Return (X, Y) of the center of cell containing provided text 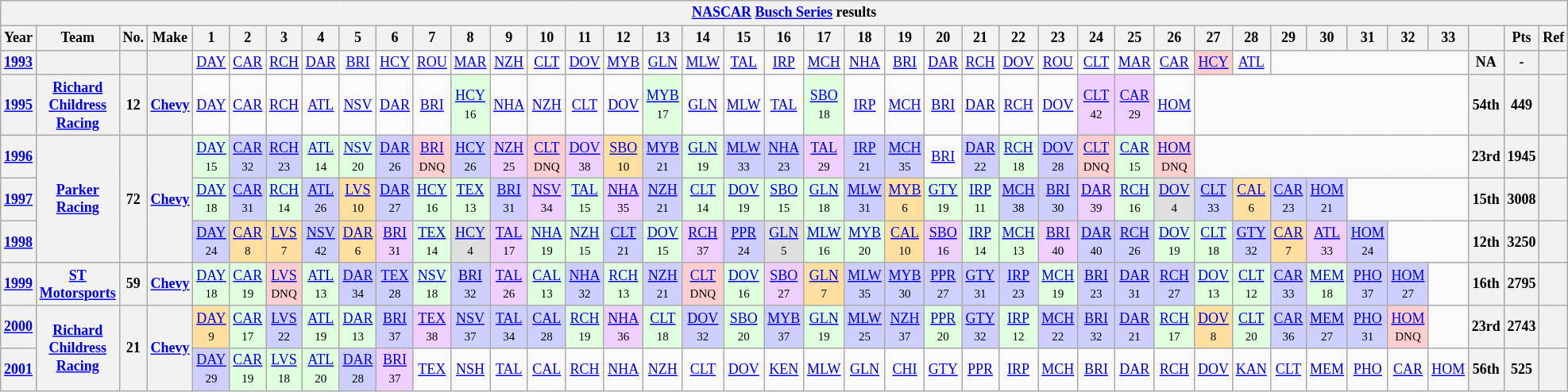
MLW35 (864, 284)
CAL10 (905, 242)
TEX38 (432, 327)
33 (1449, 38)
Year (19, 38)
NSV20 (357, 156)
Team (78, 38)
16th (1487, 284)
14 (702, 38)
MYB6 (905, 199)
CLT14 (702, 199)
20 (944, 38)
1998 (19, 242)
2795 (1522, 284)
MCH22 (1058, 327)
27 (1214, 38)
LVS10 (357, 199)
CAR17 (248, 327)
LVS18 (284, 370)
IRP12 (1018, 327)
CAR33 (1288, 284)
Ref (1554, 38)
NA (1487, 62)
MYB37 (784, 327)
CAR31 (248, 199)
NHA35 (624, 199)
TEX13 (470, 199)
ATL20 (321, 370)
RCH16 (1134, 199)
22 (1018, 38)
ATL26 (321, 199)
1997 (19, 199)
RCH13 (624, 284)
6 (396, 38)
NHA32 (585, 284)
MCH38 (1018, 199)
TAL26 (509, 284)
DAR22 (980, 156)
RCH23 (284, 156)
NSH (470, 370)
GTY19 (944, 199)
31 (1368, 38)
SBO27 (784, 284)
CAR7 (1288, 242)
NASCAR Busch Series results (785, 13)
TAL15 (585, 199)
9 (509, 38)
IRP14 (980, 242)
4 (321, 38)
DAR13 (357, 327)
3008 (1522, 199)
15 (743, 38)
DAR34 (357, 284)
2 (248, 38)
DOV28 (1058, 156)
3 (284, 38)
TEX (432, 370)
CAR29 (1134, 105)
CAL6 (1251, 199)
RCH37 (702, 242)
1996 (19, 156)
MEM27 (1327, 327)
CLT21 (624, 242)
18 (864, 38)
BRI30 (1058, 199)
30 (1327, 38)
CAR23 (1288, 199)
DAR28 (357, 370)
56th (1487, 370)
MEM (1327, 370)
525 (1522, 370)
RCH14 (284, 199)
KEN (784, 370)
59 (133, 284)
16 (784, 38)
8 (470, 38)
MEM18 (1327, 284)
DAR40 (1096, 242)
HOM21 (1327, 199)
IRP11 (980, 199)
MCH19 (1058, 284)
RCH26 (1134, 242)
TAL29 (825, 156)
DAR26 (396, 156)
DAR31 (1134, 284)
CAR8 (248, 242)
ST Motorsports (78, 284)
DOV13 (1214, 284)
MYB21 (663, 156)
1993 (19, 62)
CAR36 (1288, 327)
IRP21 (864, 156)
NZH15 (585, 242)
2000 (19, 327)
72 (133, 198)
MYB (624, 62)
- (1522, 62)
MLW31 (864, 199)
1945 (1522, 156)
HCY4 (470, 242)
LVSDNQ (284, 284)
GLN5 (784, 242)
CLT20 (1251, 327)
GLN18 (825, 199)
DOV16 (743, 284)
MLW16 (825, 242)
HOM27 (1408, 284)
PPR (980, 370)
DOV15 (663, 242)
ATL19 (321, 327)
DAR27 (396, 199)
NSV (357, 105)
NSV37 (470, 327)
28 (1251, 38)
PHO (1368, 370)
CAL13 (546, 284)
NSV34 (546, 199)
CAR15 (1134, 156)
MCH13 (1018, 242)
Parker Racing (78, 198)
CLT12 (1251, 284)
54th (1487, 105)
No. (133, 38)
29 (1288, 38)
ATL14 (321, 156)
DAY24 (211, 242)
5 (357, 38)
24 (1096, 38)
Make (170, 38)
23 (1058, 38)
CAL (546, 370)
TEX14 (432, 242)
CAR32 (248, 156)
DOV38 (585, 156)
NHA36 (624, 327)
DAR6 (357, 242)
1 (211, 38)
17 (825, 38)
MYB17 (663, 105)
ATL33 (1327, 242)
NSV42 (321, 242)
1995 (19, 105)
CAL28 (546, 327)
CHI (905, 370)
TAL17 (509, 242)
GTY31 (980, 284)
26 (1174, 38)
MLW25 (864, 327)
BRIDNQ (432, 156)
LVS7 (284, 242)
GLN7 (825, 284)
DOV32 (702, 327)
DOV4 (1174, 199)
RCH19 (585, 327)
32 (1408, 38)
SBO20 (743, 327)
25 (1134, 38)
PPR20 (944, 327)
PHO37 (1368, 284)
1999 (19, 284)
2001 (19, 370)
PPR27 (944, 284)
CLT33 (1214, 199)
DAY15 (211, 156)
DAR21 (1134, 327)
NZH37 (905, 327)
LVS22 (284, 327)
IRP23 (1018, 284)
MYB30 (905, 284)
7 (432, 38)
DOV8 (1214, 327)
3250 (1522, 242)
SBO15 (784, 199)
NHA19 (546, 242)
GTY (944, 370)
RCH18 (1018, 156)
RCH17 (1174, 327)
449 (1522, 105)
DAY29 (211, 370)
NSV18 (432, 284)
15th (1487, 199)
MYB20 (864, 242)
PPR24 (743, 242)
12th (1487, 242)
SBO18 (825, 105)
19 (905, 38)
CLT42 (1096, 105)
TEX28 (396, 284)
HCY26 (470, 156)
SBO16 (944, 242)
PHO31 (1368, 327)
KAN (1251, 370)
BRI40 (1058, 242)
MCH35 (905, 156)
DAR39 (1096, 199)
NZH25 (509, 156)
SBO10 (624, 156)
13 (663, 38)
DAY9 (211, 327)
MLW33 (743, 156)
Pts (1522, 38)
11 (585, 38)
HOM24 (1368, 242)
ATL13 (321, 284)
10 (546, 38)
2743 (1522, 327)
BRI23 (1096, 284)
RCH27 (1174, 284)
TAL34 (509, 327)
NHA23 (784, 156)
